Identify which cell holds the provided text, then report its [X, Y] central coordinate. 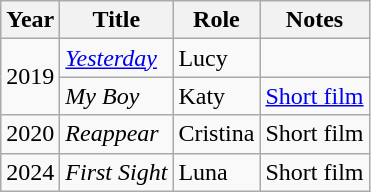
First Sight [116, 172]
Reappear [116, 134]
Year [30, 20]
Lucy [216, 58]
Cristina [216, 134]
2019 [30, 77]
Luna [216, 172]
Katy [216, 96]
2024 [30, 172]
Role [216, 20]
My Boy [116, 96]
2020 [30, 134]
Yesterday [116, 58]
Title [116, 20]
Notes [314, 20]
